Detect which cell encompasses the target text, then output its (X, Y) center coordinate. 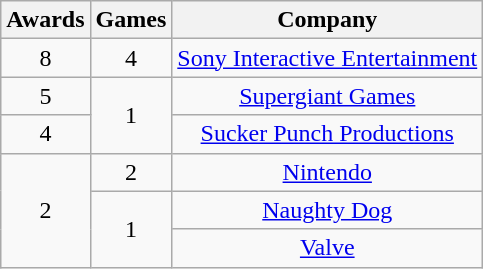
Awards (46, 20)
Naughty Dog (328, 210)
Sucker Punch Productions (328, 134)
Nintendo (328, 172)
5 (46, 96)
Valve (328, 248)
8 (46, 58)
Games (131, 20)
Supergiant Games (328, 96)
Company (328, 20)
Sony Interactive Entertainment (328, 58)
